Scan for the cell matching the given text and deliver its (x, y) coordinate at center. 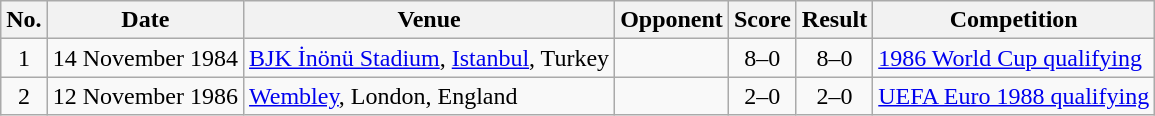
Wembley, London, England (430, 96)
Date (145, 20)
Opponent (672, 20)
UEFA Euro 1988 qualifying (1014, 96)
Venue (430, 20)
1986 World Cup qualifying (1014, 58)
No. (24, 20)
Competition (1014, 20)
BJK İnönü Stadium, Istanbul, Turkey (430, 58)
14 November 1984 (145, 58)
1 (24, 58)
12 November 1986 (145, 96)
Score (762, 20)
2 (24, 96)
Result (834, 20)
